From the cell containing the given text, extract its center point as [X, Y] coordinate. 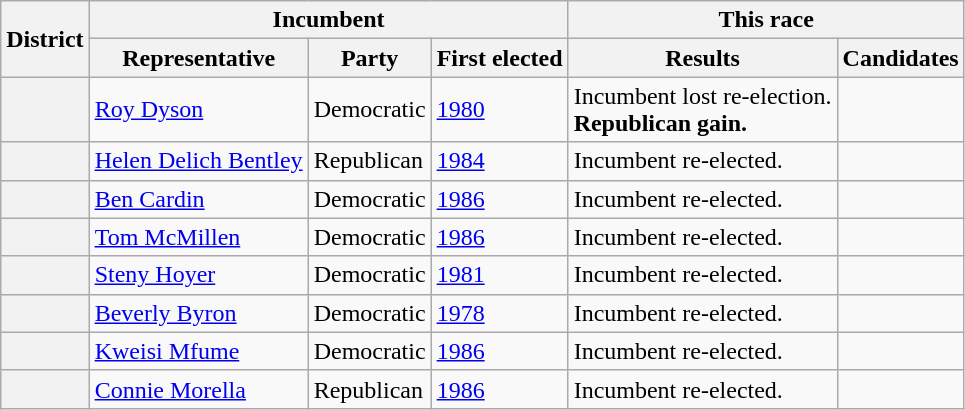
Beverly Byron [198, 313]
Connie Morella [198, 389]
Helen Delich Bentley [198, 161]
Party [370, 58]
Tom McMillen [198, 237]
Representative [198, 58]
1980 [500, 110]
Incumbent lost re-election.Republican gain. [702, 110]
Candidates [900, 58]
Steny Hoyer [198, 275]
1978 [500, 313]
1981 [500, 275]
This race [766, 20]
Kweisi Mfume [198, 351]
Results [702, 58]
First elected [500, 58]
District [45, 39]
Incumbent [328, 20]
Ben Cardin [198, 199]
Roy Dyson [198, 110]
1984 [500, 161]
